From the cell containing the given text, extract its center point as (X, Y) coordinate. 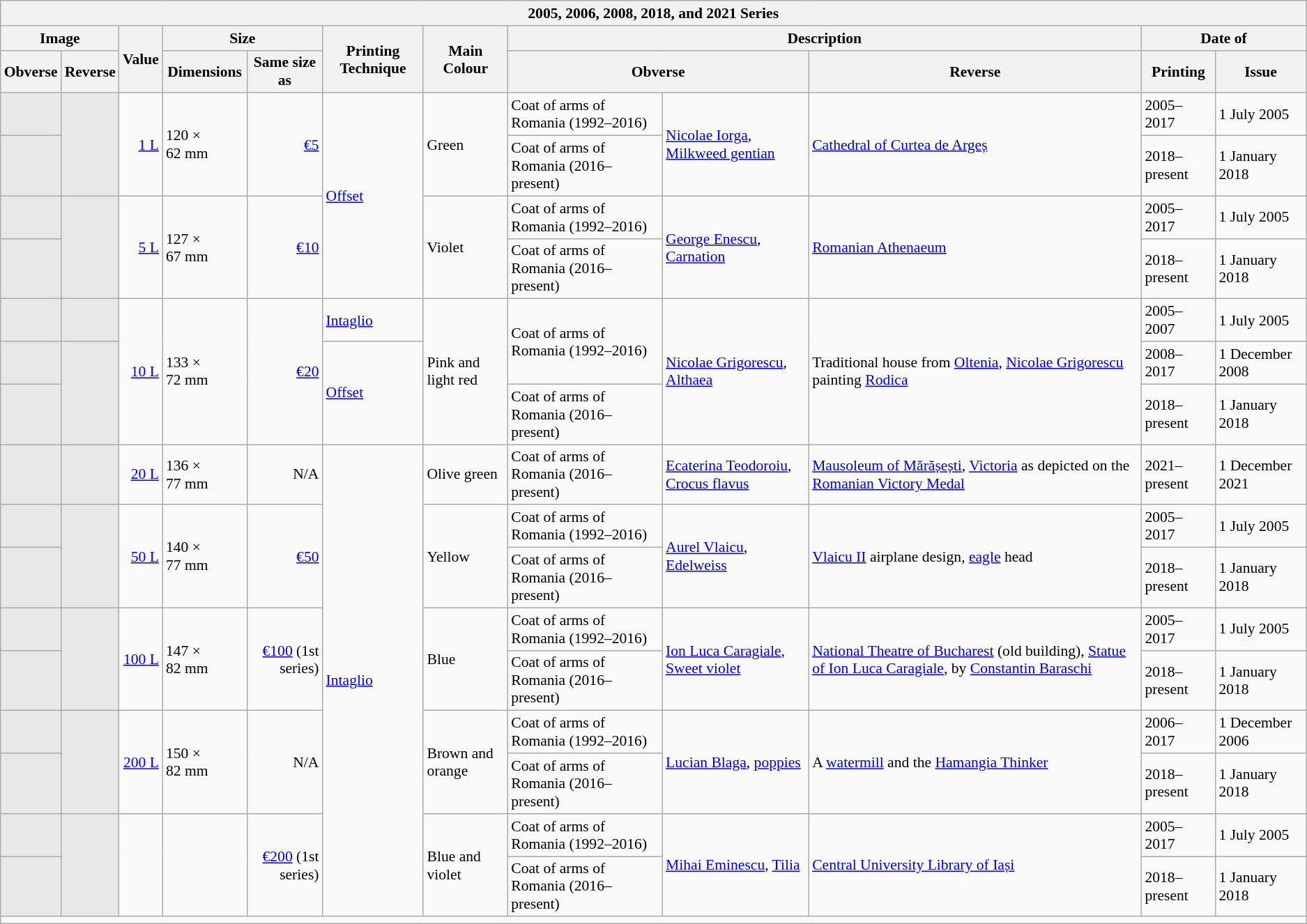
200 L (141, 762)
€5 (284, 145)
Nicolae Iorga, Milkweed gentian (735, 145)
Date of (1223, 38)
1 December 2006 (1260, 732)
2005, 2006, 2008, 2018, and 2021 Series (654, 13)
1 December 2008 (1260, 362)
100 L (141, 659)
5 L (141, 247)
€200 (1st series) (284, 865)
Vlaicu II airplane design, eagle head (974, 557)
Nicolae Grigorescu, Althaea (735, 372)
€10 (284, 247)
2021–present (1178, 475)
2005–2007 (1178, 321)
Violet (466, 247)
Printing (1178, 71)
10 L (141, 372)
150 × 82 mm (205, 762)
National Theatre of Bucharest (old building), Statue of Ion Luca Caragiale, by Constantin Baraschi (974, 659)
Central University Library of Iași (974, 865)
Size (243, 38)
Cathedral of Curtea de Argeș (974, 145)
€20 (284, 372)
Green (466, 145)
140 × 77 mm (205, 557)
Description (824, 38)
133 × 72 mm (205, 372)
Olive green (466, 475)
Dimensions (205, 71)
147 × 82 mm (205, 659)
120 × 62 mm (205, 145)
Lucian Blaga, poppies (735, 762)
2008–2017 (1178, 362)
A watermill and the Hamangia Thinker (974, 762)
136 × 77 mm (205, 475)
Main Colour (466, 60)
Printing Technique (374, 60)
1 L (141, 145)
1 December 2021 (1260, 475)
Blue and violet (466, 865)
Value (141, 60)
Blue (466, 659)
Ion Luca Caragiale, Sweet violet (735, 659)
Issue (1260, 71)
Aurel Vlaicu, Edelweiss (735, 557)
Yellow (466, 557)
Ecaterina Teodoroiu, Crocus flavus (735, 475)
Mausoleum of Mărășești, Victoria as depicted on the Romanian Victory Medal (974, 475)
20 L (141, 475)
127 × 67 mm (205, 247)
Romanian Athenaeum (974, 247)
Pink and light red (466, 372)
Brown and orange (466, 762)
Mihai Eminescu, Tilia (735, 865)
€100 (1st series) (284, 659)
Same size as (284, 71)
50 L (141, 557)
2006–2017 (1178, 732)
Image (60, 38)
€50 (284, 557)
Traditional house from Oltenia, Nicolae Grigorescu painting Rodica (974, 372)
George Enescu, Carnation (735, 247)
